Identify which cell holds the provided text, then report its (x, y) central coordinate. 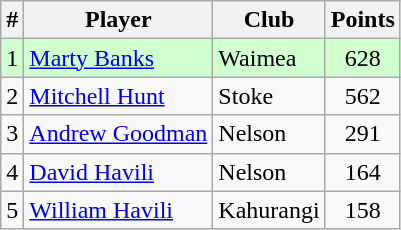
Club (269, 20)
Marty Banks (118, 58)
# (12, 20)
2 (12, 96)
Kahurangi (269, 210)
Points (362, 20)
5 (12, 210)
291 (362, 134)
164 (362, 172)
Stoke (269, 96)
Waimea (269, 58)
4 (12, 172)
1 (12, 58)
628 (362, 58)
David Havili (118, 172)
Andrew Goodman (118, 134)
William Havili (118, 210)
3 (12, 134)
Player (118, 20)
158 (362, 210)
Mitchell Hunt (118, 96)
562 (362, 96)
